Find where the given text appears and provide that cell's center as [X, Y] coordinate. 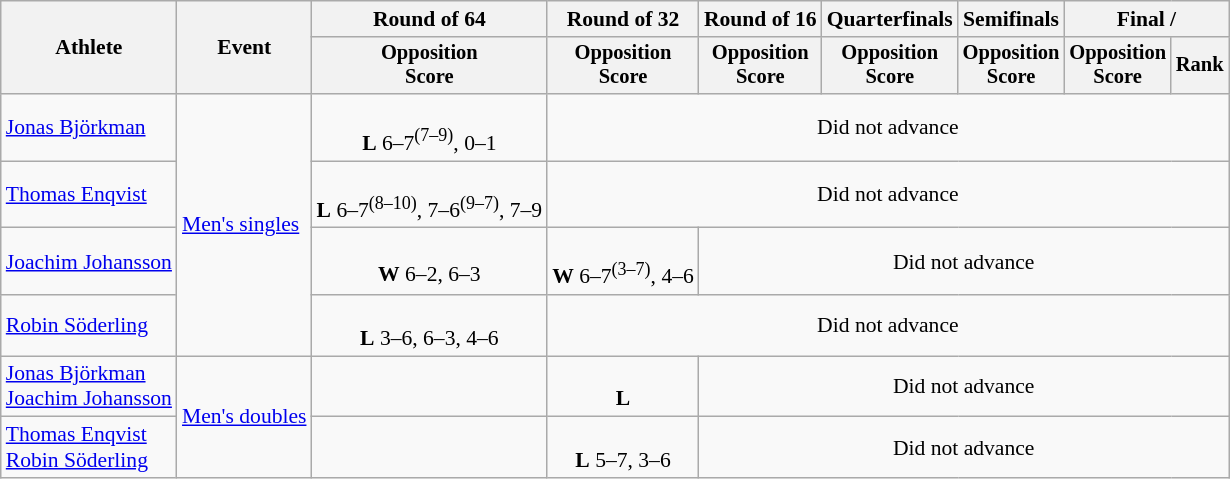
Athlete [89, 48]
L 6–7(7–9), 0–1 [430, 128]
Final / [1146, 19]
Round of 64 [430, 19]
W 6–2, 6–3 [430, 262]
L 3–6, 6–3, 4–6 [430, 326]
L 6–7(8–10), 7–6(9–7), 7–9 [430, 194]
Men's doubles [244, 417]
Jonas BjörkmanJoachim Johansson [89, 386]
Jonas Björkman [89, 128]
Round of 32 [623, 19]
Quarterfinals [890, 19]
Robin Söderling [89, 326]
Joachim Johansson [89, 262]
Thomas Enqvist [89, 194]
Thomas EnqvistRobin Söderling [89, 448]
L [623, 386]
Men's singles [244, 225]
W 6–7(3–7), 4–6 [623, 262]
Semifinals [1012, 19]
Event [244, 48]
L 5–7, 3–6 [623, 448]
Rank [1200, 66]
Round of 16 [760, 19]
